Extract the (X, Y) coordinate from the center of the cell holding the provided text.  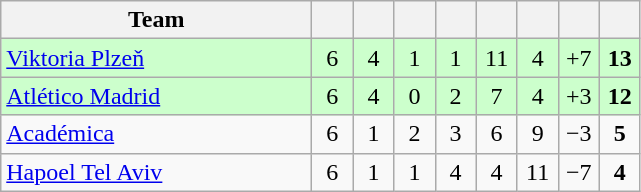
9 (538, 134)
Hapoel Tel Aviv (156, 172)
Team (156, 20)
Académica (156, 134)
Atlético Madrid (156, 96)
−3 (578, 134)
7 (496, 96)
0 (414, 96)
5 (620, 134)
13 (620, 58)
Viktoria Plzeň (156, 58)
+7 (578, 58)
+3 (578, 96)
12 (620, 96)
3 (456, 134)
−7 (578, 172)
